Pinpoint the cell where the given text exists, returning its [X, Y] midpoint coordinate. 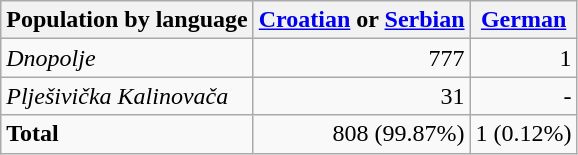
Population by language [127, 20]
Dnopolje [127, 58]
- [524, 96]
808 (99.87%) [362, 134]
Croatian or Serbian [362, 20]
Total [127, 134]
1 [524, 58]
1 (0.12%) [524, 134]
German [524, 20]
Plješivička Kalinovača [127, 96]
777 [362, 58]
31 [362, 96]
